Output the [x, y] coordinate of the center of the cell containing the given text.  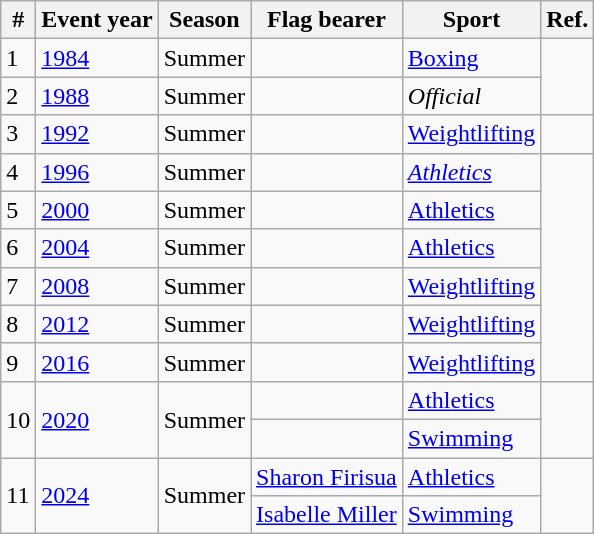
2012 [97, 324]
1992 [97, 134]
2 [18, 96]
6 [18, 248]
2000 [97, 210]
2020 [97, 419]
2024 [97, 496]
1984 [97, 58]
Boxing [471, 58]
11 [18, 496]
5 [18, 210]
7 [18, 286]
8 [18, 324]
Isabelle Miller [327, 515]
Season [204, 20]
Ref. [568, 20]
Official [471, 96]
3 [18, 134]
9 [18, 362]
1996 [97, 172]
2004 [97, 248]
Sport [471, 20]
10 [18, 419]
2008 [97, 286]
Flag bearer [327, 20]
1988 [97, 96]
2016 [97, 362]
Event year [97, 20]
# [18, 20]
1 [18, 58]
Sharon Firisua [327, 477]
4 [18, 172]
